Provide the (x, y) coordinate of the cell's center where the given text is located.  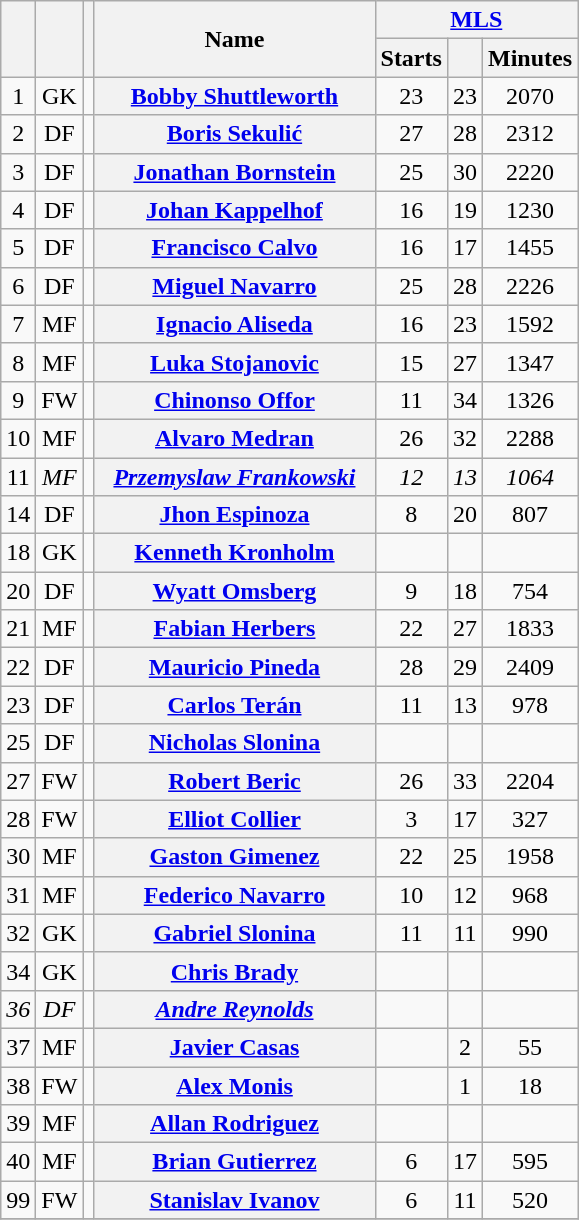
36 (18, 1009)
Allan Rodriguez (234, 1124)
968 (530, 895)
40 (18, 1162)
978 (530, 705)
Luka Stojanovic (234, 362)
4 (18, 210)
Elliot Collier (234, 819)
Gaston Gimenez (234, 857)
Jonathan Bornstein (234, 172)
Federico Navarro (234, 895)
1958 (530, 857)
31 (18, 895)
Ignacio Aliseda (234, 324)
1833 (530, 629)
2204 (530, 781)
99 (18, 1200)
19 (464, 210)
Bobby Shuttleworth (234, 96)
Francisco Calvo (234, 248)
Alvaro Medran (234, 438)
Andre Reynolds (234, 1009)
595 (530, 1162)
Alex Monis (234, 1085)
21 (18, 629)
39 (18, 1124)
Minutes (530, 58)
55 (530, 1047)
Mauricio Pineda (234, 667)
Nicholas Slonina (234, 743)
Jhon Espinoza (234, 515)
33 (464, 781)
2409 (530, 667)
807 (530, 515)
37 (18, 1047)
5 (18, 248)
Miguel Navarro (234, 286)
2226 (530, 286)
Johan Kappelhof (234, 210)
Carlos Terán (234, 705)
Wyatt Omsberg (234, 591)
1455 (530, 248)
15 (411, 362)
Name (234, 39)
29 (464, 667)
Kenneth Kronholm (234, 553)
1230 (530, 210)
1347 (530, 362)
Robert Beric (234, 781)
Fabian Herbers (234, 629)
MLS (476, 20)
Chinonso Offor (234, 400)
1326 (530, 400)
Przemyslaw Frankowski (234, 477)
754 (530, 591)
990 (530, 933)
Gabriel Slonina (234, 933)
Javier Casas (234, 1047)
520 (530, 1200)
38 (18, 1085)
Brian Gutierrez (234, 1162)
2220 (530, 172)
2288 (530, 438)
Chris Brady (234, 971)
1592 (530, 324)
2070 (530, 96)
Stanislav Ivanov (234, 1200)
2312 (530, 134)
Boris Sekulić (234, 134)
7 (18, 324)
1064 (530, 477)
Starts (411, 58)
14 (18, 515)
327 (530, 819)
